From the cell containing the given text, extract its center point as [x, y] coordinate. 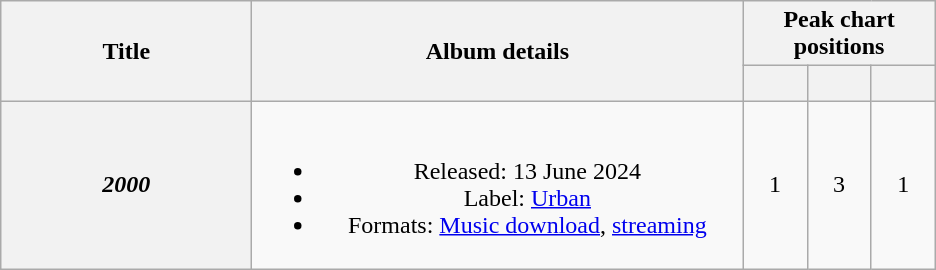
Released: 13 June 2024Label: UrbanFormats: Music download, streaming [498, 184]
Album details [498, 52]
3 [839, 184]
Peak chart positions [839, 34]
Title [126, 52]
2000 [126, 184]
